Capture the cell that displays the provided text and extract its [X, Y] central coordinate. 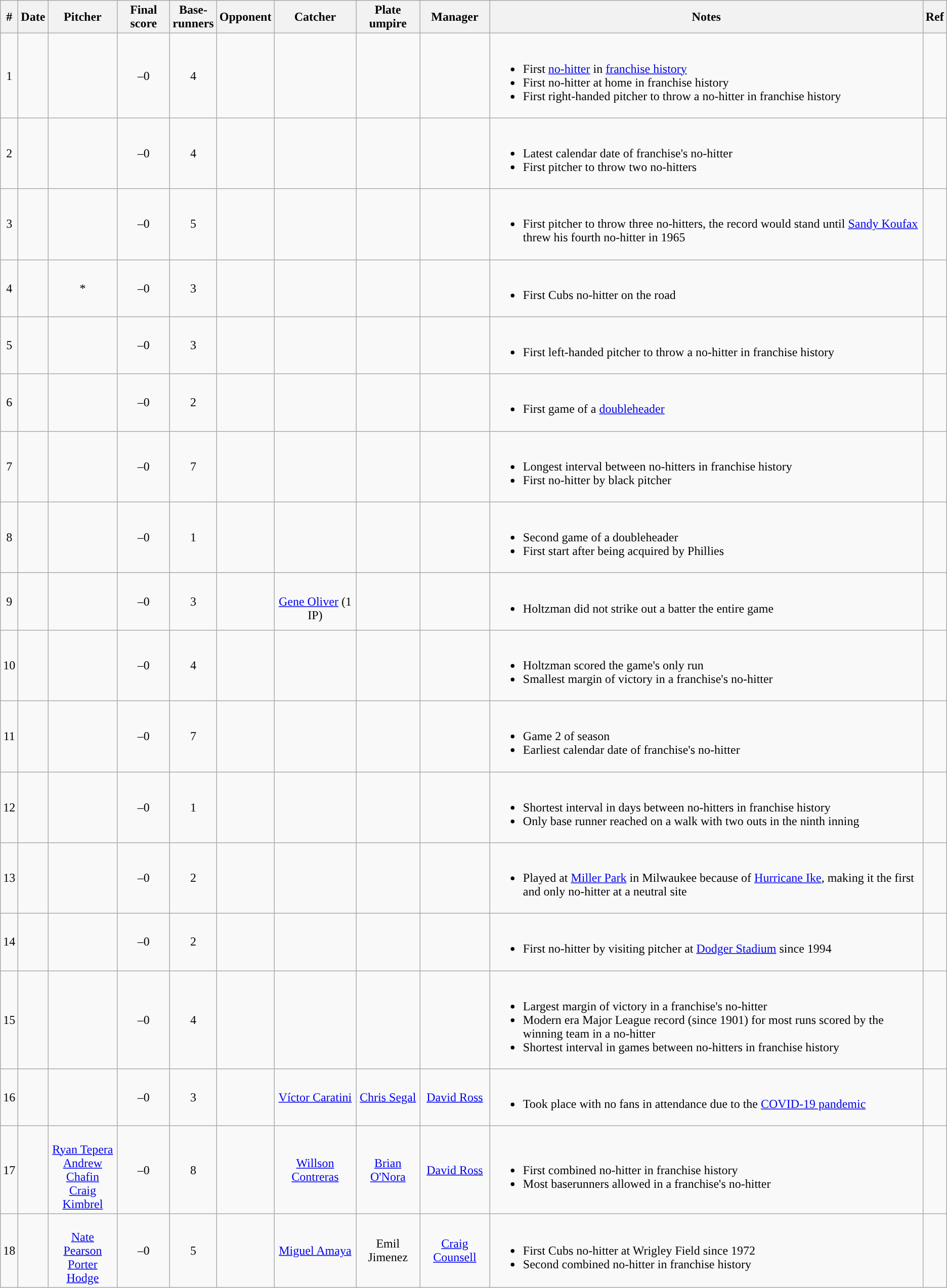
Ryan Tepera Andrew Chafin Craig Kimbrel [83, 1170]
Craig Counsell [455, 1251]
Manager [455, 17]
Base-runners [193, 17]
Latest calendar date of franchise's no-hitterFirst pitcher to throw two no-hitters [706, 153]
Ref [935, 17]
# [9, 17]
First no-hitter by visiting pitcher at Dodger Stadium since 1994 [706, 942]
* [83, 288]
Holtzman scored the game's only runSmallest margin of victory in a franchise's no-hitter [706, 665]
Holtzman did not strike out a batter the entire game [706, 601]
Víctor Caratini [315, 1098]
First game of a doubleheader [706, 403]
10 [9, 665]
First combined no-hitter in franchise historyMost baserunners allowed in a franchise's no-hitter [706, 1170]
Emil Jimenez [388, 1251]
11 [9, 736]
Willson Contreras [315, 1170]
Opponent [245, 17]
Brian O'Nora [388, 1170]
12 [9, 807]
Date [33, 17]
Played at Miller Park in Milwaukee because of Hurricane Ike, making it the first and only no-hitter at a neutral site [706, 878]
17 [9, 1170]
15 [9, 1020]
First left-handed pitcher to throw a no-hitter in franchise history [706, 345]
Nate Pearson Porter Hodge [83, 1251]
Catcher [315, 17]
First Cubs no-hitter on the road [706, 288]
Plate umpire [388, 17]
Game 2 of seasonEarliest calendar date of franchise's no-hitter [706, 736]
Chris Segal [388, 1098]
6 [9, 403]
Miguel Amaya [315, 1251]
Notes [706, 17]
Took place with no fans in attendance due to the COVID-19 pandemic [706, 1098]
First pitcher to throw three no-hitters, the record would stand until Sandy Koufax threw his fourth no-hitter in 1965 [706, 224]
Pitcher [83, 17]
Gene Oliver (1 IP) [315, 601]
Shortest interval in days between no-hitters in franchise historyOnly base runner reached on a walk with two outs in the ninth inning [706, 807]
First no-hitter in franchise historyFirst no-hitter at home in franchise historyFirst right-handed pitcher to throw a no-hitter in franchise history [706, 76]
Final score [144, 17]
9 [9, 601]
14 [9, 942]
16 [9, 1098]
18 [9, 1251]
Second game of a doubleheaderFirst start after being acquired by Phillies [706, 537]
Longest interval between no-hitters in franchise historyFirst no-hitter by black pitcher [706, 466]
First Cubs no-hitter at Wrigley Field since 1972Second combined no-hitter in franchise history [706, 1251]
13 [9, 878]
